Find where the given text appears and provide that cell's center as [x, y] coordinate. 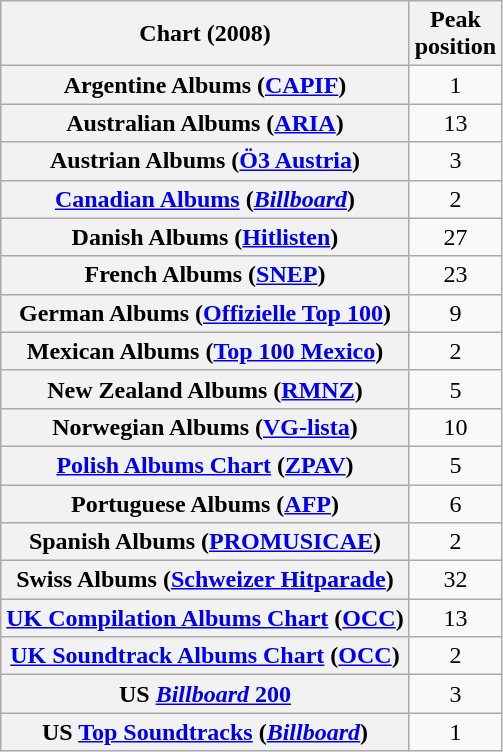
Chart (2008) [205, 34]
Spanish Albums (PROMUSICAE) [205, 542]
Swiss Albums (Schweizer Hitparade) [205, 580]
23 [455, 275]
Mexican Albums (Top 100 Mexico) [205, 351]
Norwegian Albums (VG-lista) [205, 427]
US Top Soundtracks (Billboard) [205, 732]
French Albums (SNEP) [205, 275]
9 [455, 313]
Austrian Albums (Ö3 Austria) [205, 161]
Polish Albums Chart (ZPAV) [205, 465]
27 [455, 237]
6 [455, 503]
UK Compilation Albums Chart (OCC) [205, 618]
Argentine Albums (CAPIF) [205, 85]
New Zealand Albums (RMNZ) [205, 389]
Danish Albums (Hitlisten) [205, 237]
Peakposition [455, 34]
10 [455, 427]
32 [455, 580]
German Albums (Offizielle Top 100) [205, 313]
UK Soundtrack Albums Chart (OCC) [205, 656]
Portuguese Albums (AFP) [205, 503]
Canadian Albums (Billboard) [205, 199]
US Billboard 200 [205, 694]
Australian Albums (ARIA) [205, 123]
